Find where the given text appears and provide that cell's center as (x, y) coordinate. 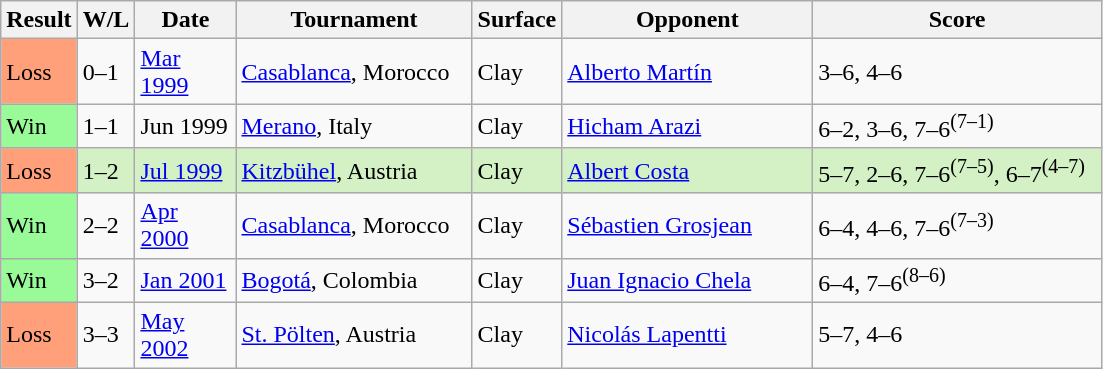
St. Pölten, Austria (354, 336)
0–1 (106, 72)
Sébastien Grosjean (688, 226)
3–3 (106, 336)
Tournament (354, 20)
Juan Ignacio Chela (688, 280)
3–6, 4–6 (958, 72)
5–7, 2–6, 7–6(7–5), 6–7(4–7) (958, 170)
Surface (517, 20)
1–1 (106, 126)
6–4, 4–6, 7–6(7–3) (958, 226)
Kitzbühel, Austria (354, 170)
3–2 (106, 280)
5–7, 4–6 (958, 336)
Hicham Arazi (688, 126)
Albert Costa (688, 170)
2–2 (106, 226)
Mar 1999 (186, 72)
Date (186, 20)
6–4, 7–6(8–6) (958, 280)
May 2002 (186, 336)
6–2, 3–6, 7–6(7–1) (958, 126)
1–2 (106, 170)
Nicolás Lapentti (688, 336)
Jul 1999 (186, 170)
Merano, Italy (354, 126)
Apr 2000 (186, 226)
Result (39, 20)
Score (958, 20)
Jun 1999 (186, 126)
Jan 2001 (186, 280)
Opponent (688, 20)
W/L (106, 20)
Bogotá, Colombia (354, 280)
Alberto Martín (688, 72)
